Scan for the cell matching the given text and deliver its [X, Y] coordinate at center. 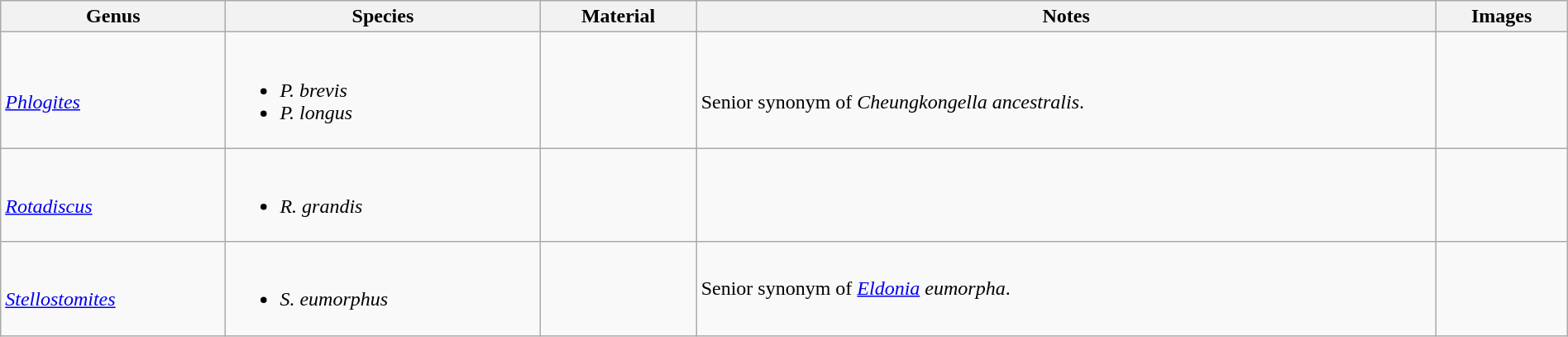
Stellostomites [113, 288]
Genus [113, 17]
Material [619, 17]
S. eumorphus [383, 288]
Phlogites [113, 90]
Images [1502, 17]
P. brevisP. longus [383, 90]
Species [383, 17]
Rotadiscus [113, 195]
Notes [1066, 17]
R. grandis [383, 195]
Senior synonym of Eldonia eumorpha. [1066, 288]
Senior synonym of Cheungkongella ancestralis. [1066, 90]
